Output the (X, Y) coordinate of the center of the cell containing the given text.  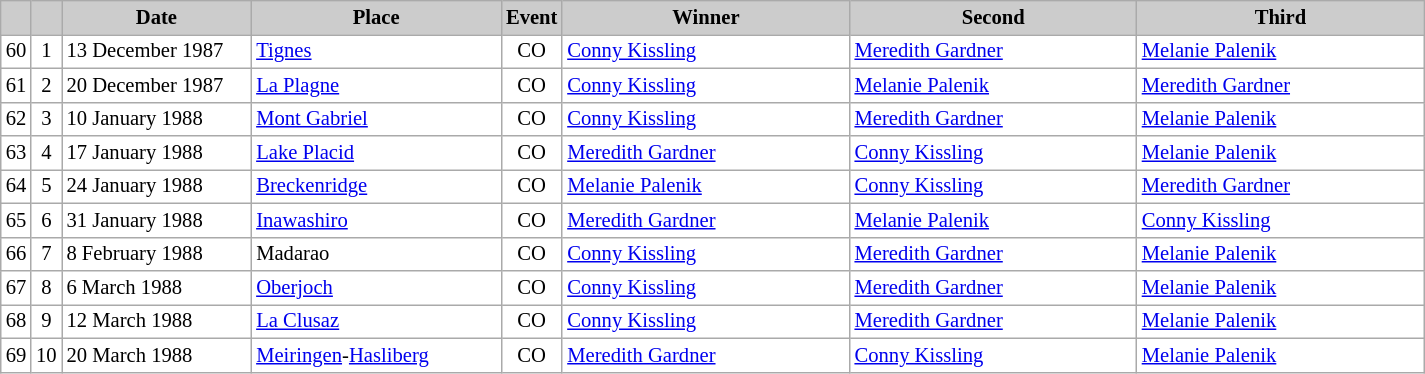
7 (46, 254)
La Clusaz (376, 321)
Oberjoch (376, 287)
68 (16, 321)
Meiringen-Hasliberg (376, 355)
6 March 1988 (157, 287)
4 (46, 153)
Mont Gabriel (376, 119)
3 (46, 119)
67 (16, 287)
63 (16, 153)
La Plagne (376, 85)
Tignes (376, 51)
10 January 1988 (157, 119)
Madarao (376, 254)
10 (46, 355)
31 January 1988 (157, 220)
8 February 1988 (157, 254)
13 December 1987 (157, 51)
69 (16, 355)
64 (16, 186)
5 (46, 186)
Breckenridge (376, 186)
62 (16, 119)
9 (46, 321)
Date (157, 17)
8 (46, 287)
61 (16, 85)
65 (16, 220)
12 March 1988 (157, 321)
20 March 1988 (157, 355)
Event (532, 17)
2 (46, 85)
Lake Placid (376, 153)
20 December 1987 (157, 85)
60 (16, 51)
1 (46, 51)
Winner (706, 17)
17 January 1988 (157, 153)
24 January 1988 (157, 186)
66 (16, 254)
Place (376, 17)
Inawashiro (376, 220)
Second (994, 17)
Third (1280, 17)
6 (46, 220)
